Find where the given text appears and provide that cell's center as [X, Y] coordinate. 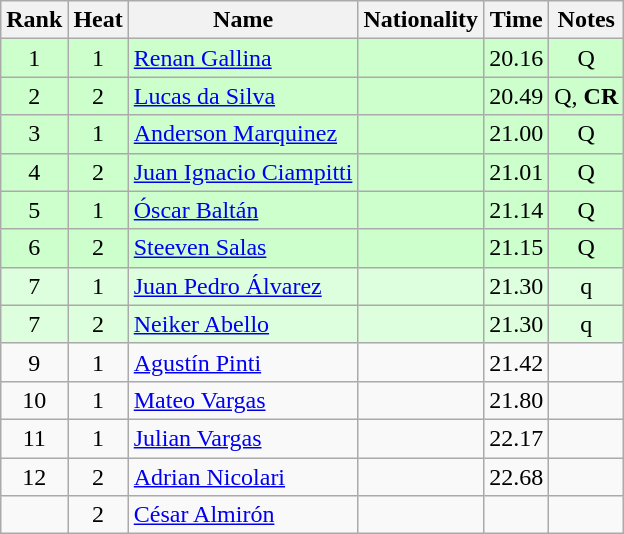
César Almirón [243, 515]
Renan Gallina [243, 58]
Rank [34, 20]
10 [34, 400]
5 [34, 210]
Óscar Baltán [243, 210]
21.14 [516, 210]
21.00 [516, 134]
Name [243, 20]
Agustín Pinti [243, 362]
Anderson Marquinez [243, 134]
9 [34, 362]
Lucas da Silva [243, 96]
21.80 [516, 400]
Julian Vargas [243, 438]
Mateo Vargas [243, 400]
Neiker Abello [243, 324]
Steeven Salas [243, 248]
20.49 [516, 96]
22.17 [516, 438]
Nationality [421, 20]
20.16 [516, 58]
21.15 [516, 248]
Q, CR [586, 96]
Heat [98, 20]
Juan Ignacio Ciampitti [243, 172]
21.42 [516, 362]
Adrian Nicolari [243, 477]
21.01 [516, 172]
22.68 [516, 477]
6 [34, 248]
Juan Pedro Álvarez [243, 286]
Time [516, 20]
12 [34, 477]
Notes [586, 20]
11 [34, 438]
3 [34, 134]
4 [34, 172]
